Pinpoint the cell where the given text exists, returning its (X, Y) midpoint coordinate. 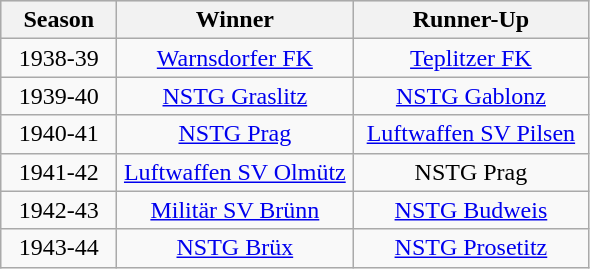
1938-39 (59, 58)
Winner (235, 20)
1941-42 (59, 172)
Luftwaffen SV Olmütz (235, 172)
1942-43 (59, 210)
NSTG Budweis (471, 210)
Warnsdorfer FK (235, 58)
1940-41 (59, 134)
Militär SV Brünn (235, 210)
NSTG Brüx (235, 248)
1939-40 (59, 96)
Teplitzer FK (471, 58)
Runner-Up (471, 20)
Luftwaffen SV Pilsen (471, 134)
Season (59, 20)
NSTG Gablonz (471, 96)
1943-44 (59, 248)
NSTG Prosetitz (471, 248)
NSTG Graslitz (235, 96)
